Return [X, Y] of the center of cell containing provided text 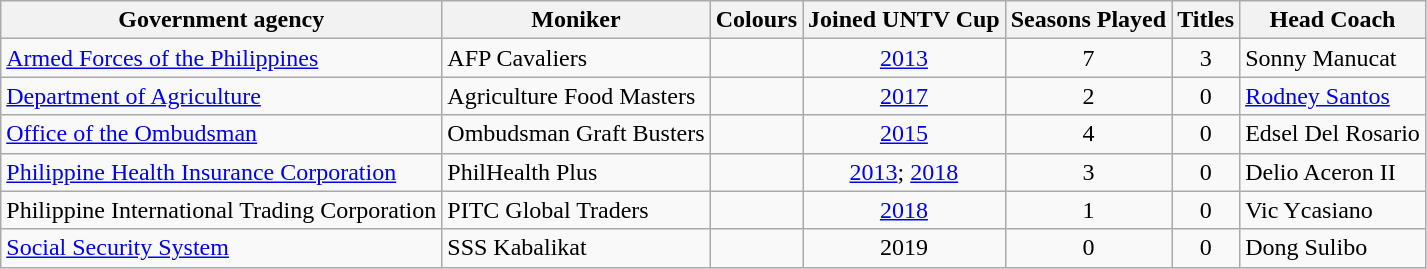
PhilHealth Plus [576, 172]
Dong Sulibo [1333, 248]
4 [1088, 134]
Philippine Health Insurance Corporation [222, 172]
Head Coach [1333, 20]
Department of Agriculture [222, 96]
Social Security System [222, 248]
1 [1088, 210]
Philippine International Trading Corporation [222, 210]
2013 [904, 58]
Moniker [576, 20]
Agriculture Food Masters [576, 96]
Seasons Played [1088, 20]
PITC Global Traders [576, 210]
SSS Kabalikat [576, 248]
Colours [756, 20]
Joined UNTV Cup [904, 20]
Sonny Manucat [1333, 58]
Delio Aceron II [1333, 172]
Vic Ycasiano [1333, 210]
Government agency [222, 20]
Titles [1206, 20]
AFP Cavaliers [576, 58]
Ombudsman Graft Busters [576, 134]
2 [1088, 96]
Rodney Santos [1333, 96]
2017 [904, 96]
2015 [904, 134]
2019 [904, 248]
Edsel Del Rosario [1333, 134]
Office of the Ombudsman [222, 134]
7 [1088, 58]
Armed Forces of the Philippines [222, 58]
2018 [904, 210]
2013; 2018 [904, 172]
